Scan for the cell matching the given text and deliver its [X, Y] coordinate at center. 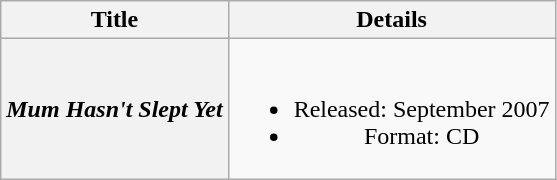
Released: September 2007Format: CD [392, 109]
Title [114, 20]
Mum Hasn't Slept Yet [114, 109]
Details [392, 20]
